Output the [X, Y] coordinate of the center of the cell containing the given text.  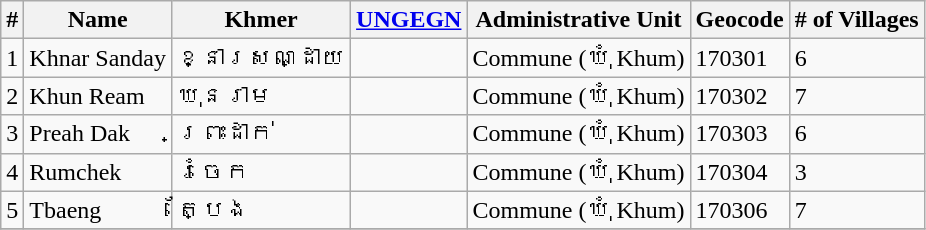
Tbaeng [98, 210]
170303 [740, 134]
Khun Ream [98, 96]
រំចេក [262, 172]
ព្រះដាក់ [262, 134]
Rumchek [98, 172]
Khmer [262, 20]
5 [12, 210]
Name [98, 20]
170301 [740, 58]
ខ្នារសណ្ដាយ [262, 58]
UNGEGN [409, 20]
# of Villages [856, 20]
ត្បែង [262, 210]
ឃុនរាម [262, 96]
Preah Dak [98, 134]
170306 [740, 210]
170302 [740, 96]
4 [12, 172]
Administrative Unit [578, 20]
Geocode [740, 20]
Khnar Sanday [98, 58]
170304 [740, 172]
# [12, 20]
1 [12, 58]
2 [12, 96]
